Extract the (X, Y) coordinate from the center of the cell holding the provided text.  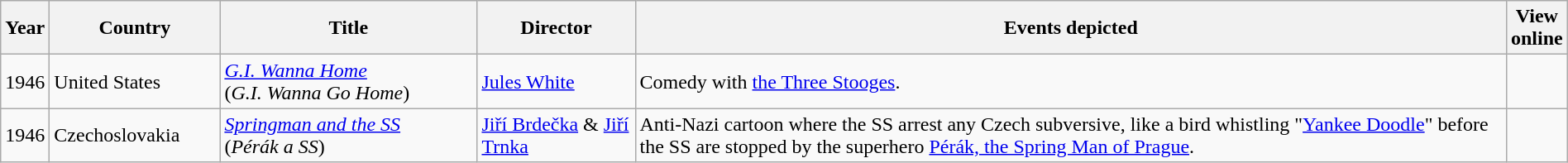
Director (556, 28)
Springman and the SS(Pérák a SS) (349, 136)
Jiří Brdečka & Jiří Trnka (556, 136)
Events depicted (1070, 28)
Czechoslovakia (135, 136)
Country (135, 28)
Viewonline (1537, 28)
United States (135, 81)
G.I. Wanna Home(G.I. Wanna Go Home) (349, 81)
Comedy with the Three Stooges. (1070, 81)
Title (349, 28)
Year (25, 28)
Jules White (556, 81)
